Return [X, Y] of the center of cell containing provided text 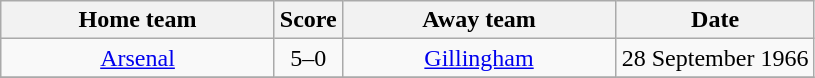
Gillingham [479, 58]
Away team [479, 20]
28 September 1966 [716, 58]
Score [308, 20]
Arsenal [138, 58]
5–0 [308, 58]
Home team [138, 20]
Date [716, 20]
